From the cell containing the given text, extract its center point as [X, Y] coordinate. 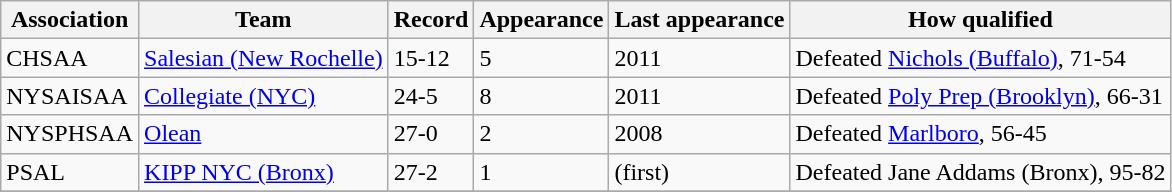
PSAL [70, 172]
2008 [700, 134]
24-5 [431, 96]
Defeated Poly Prep (Brooklyn), 66-31 [980, 96]
Salesian (New Rochelle) [264, 58]
8 [542, 96]
5 [542, 58]
NYSAISAA [70, 96]
Olean [264, 134]
1 [542, 172]
27-0 [431, 134]
Defeated Marlboro, 56-45 [980, 134]
Appearance [542, 20]
Association [70, 20]
Defeated Nichols (Buffalo), 71-54 [980, 58]
15-12 [431, 58]
Last appearance [700, 20]
Record [431, 20]
27-2 [431, 172]
2 [542, 134]
NYSPHSAA [70, 134]
KIPP NYC (Bronx) [264, 172]
Team [264, 20]
(first) [700, 172]
Collegiate (NYC) [264, 96]
Defeated Jane Addams (Bronx), 95-82 [980, 172]
How qualified [980, 20]
CHSAA [70, 58]
